Output the (x, y) coordinate of the center of the cell containing the given text.  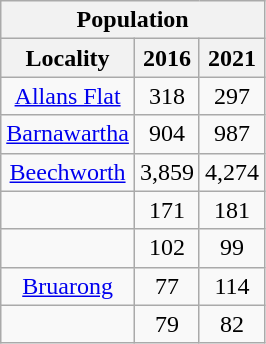
Beechworth (68, 172)
Locality (68, 58)
77 (166, 286)
Bruarong (68, 286)
2016 (166, 58)
114 (232, 286)
4,274 (232, 172)
987 (232, 134)
Allans Flat (68, 96)
3,859 (166, 172)
2021 (232, 58)
99 (232, 248)
904 (166, 134)
171 (166, 210)
102 (166, 248)
79 (166, 324)
318 (166, 96)
Population (133, 20)
Barnawartha (68, 134)
181 (232, 210)
82 (232, 324)
297 (232, 96)
